Return (X, Y) of the center of cell containing provided text 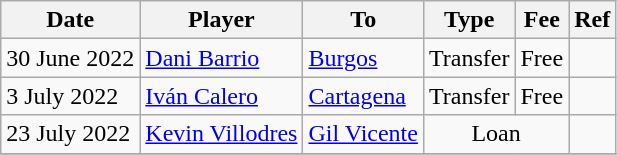
Ref (592, 20)
Date (70, 20)
Fee (542, 20)
3 July 2022 (70, 96)
23 July 2022 (70, 134)
To (363, 20)
30 June 2022 (70, 58)
Gil Vicente (363, 134)
Burgos (363, 58)
Kevin Villodres (222, 134)
Loan (496, 134)
Iván Calero (222, 96)
Player (222, 20)
Type (469, 20)
Cartagena (363, 96)
Dani Barrio (222, 58)
